Determine the [x, y] coordinate at the center of the cell enclosing the given text.  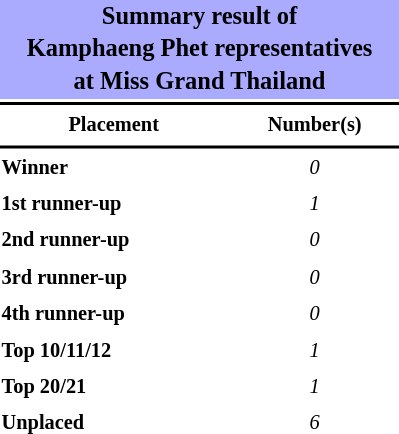
3rd runner-up [114, 278]
Placement [114, 125]
Top 10/11/12 [114, 351]
Winner [114, 168]
4th runner-up [114, 314]
1st runner-up [114, 204]
Top 20/21 [114, 387]
2nd runner-up [114, 241]
Number(s) [314, 125]
Summary result ofKamphaeng Phet representativesat Miss Grand Thailand [200, 50]
